Find where the given text appears and provide that cell's center as [x, y] coordinate. 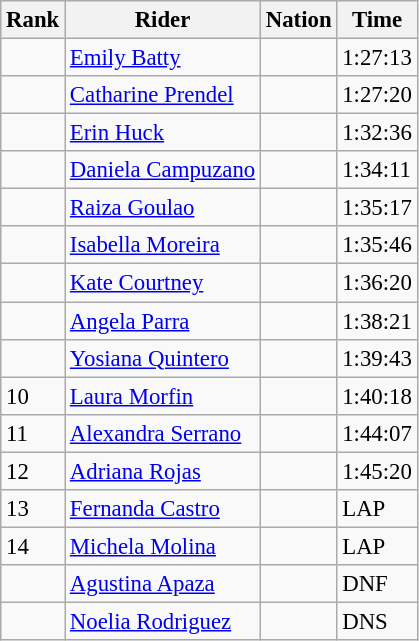
1:27:13 [377, 58]
10 [33, 396]
1:34:11 [377, 170]
Isabella Moreira [163, 245]
Erin Huck [163, 133]
1:35:17 [377, 208]
1:32:36 [377, 133]
Noelia Rodriguez [163, 621]
1:35:46 [377, 245]
Time [377, 20]
Agustina Apaza [163, 584]
Rank [33, 20]
11 [33, 433]
1:39:43 [377, 358]
Angela Parra [163, 321]
Rider [163, 20]
1:27:20 [377, 95]
Michela Molina [163, 546]
1:44:07 [377, 433]
Fernanda Castro [163, 509]
Raiza Goulao [163, 208]
Laura Morfin [163, 396]
DNS [377, 621]
1:36:20 [377, 283]
Nation [298, 20]
Emily Batty [163, 58]
DNF [377, 584]
Kate Courtney [163, 283]
Alexandra Serrano [163, 433]
Daniela Campuzano [163, 170]
1:38:21 [377, 321]
1:45:20 [377, 471]
Adriana Rojas [163, 471]
Catharine Prendel [163, 95]
13 [33, 509]
1:40:18 [377, 396]
Yosiana Quintero [163, 358]
14 [33, 546]
12 [33, 471]
